Scan for the cell matching the given text and deliver its [x, y] coordinate at center. 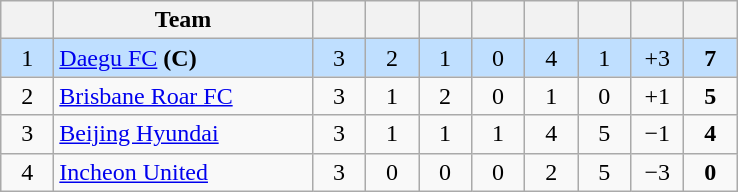
Daegu FC (C) [184, 58]
+3 [658, 58]
+1 [658, 96]
−3 [658, 172]
Team [184, 20]
Incheon United [184, 172]
Brisbane Roar FC [184, 96]
Beijing Hyundai [184, 134]
−1 [658, 134]
7 [710, 58]
